Search for the cell housing the specified text and yield its [x, y] center coordinate. 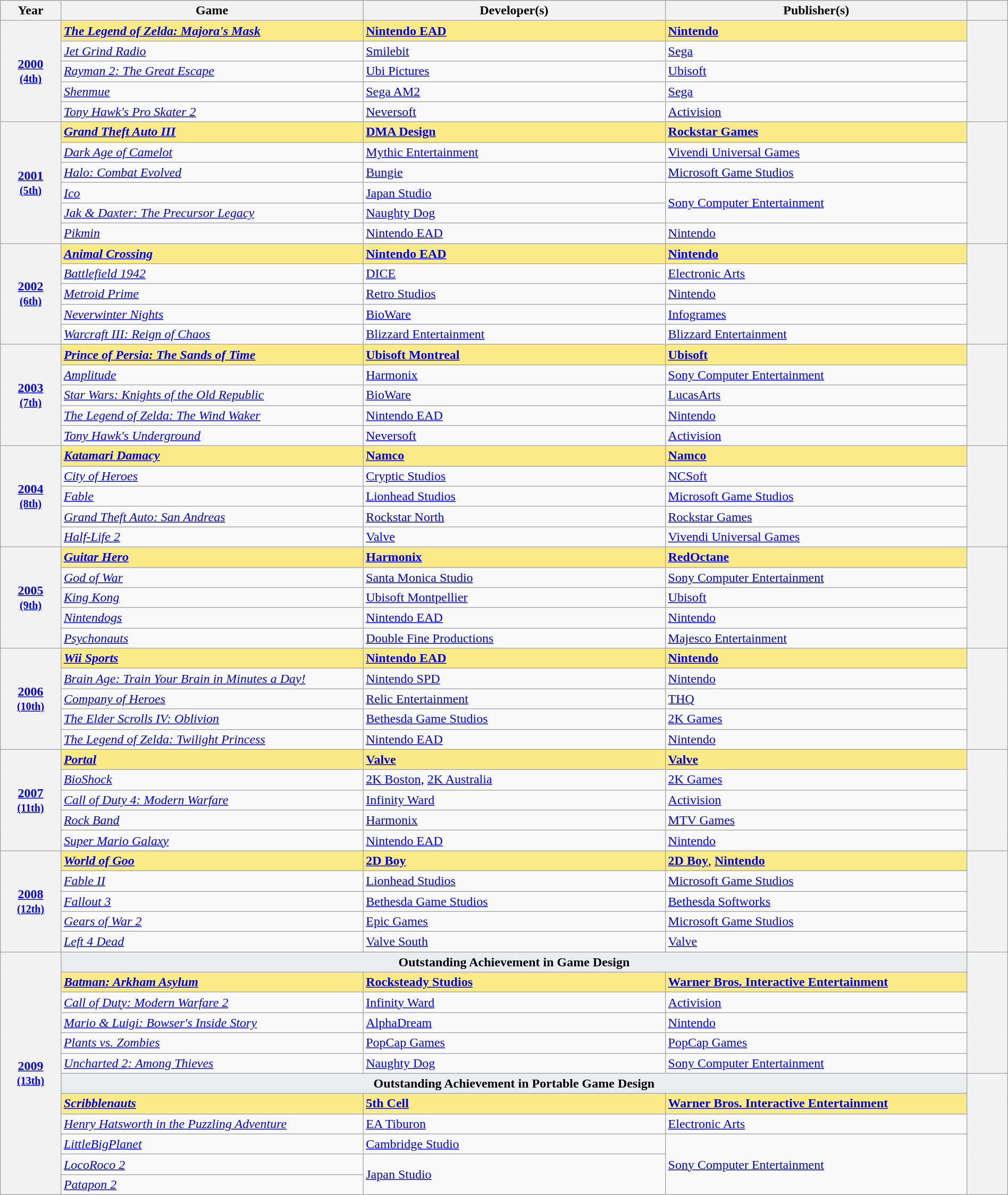
5th Cell [514, 1104]
Amplitude [212, 375]
World of Goo [212, 860]
Grand Theft Auto: San Andreas [212, 516]
Ubisoft Montreal [514, 355]
Double Fine Productions [514, 638]
Plants vs. Zombies [212, 1043]
Nintendo SPD [514, 679]
The Elder Scrolls IV: Oblivion [212, 719]
2008 (12th) [31, 901]
Epic Games [514, 922]
Ubisoft Montpellier [514, 598]
MTV Games [816, 820]
Half-Life 2 [212, 537]
2D Boy [514, 860]
Henry Hatsworth in the Puzzling Adventure [212, 1124]
Year [31, 11]
Rocksteady Studios [514, 982]
Retro Studios [514, 294]
Mario & Luigi: Bowser's Inside Story [212, 1023]
Call of Duty 4: Modern Warfare [212, 800]
Guitar Hero [212, 557]
Game [212, 11]
Infogrames [816, 314]
2000 (4th) [31, 71]
The Legend of Zelda: Majora's Mask [212, 31]
Nintendogs [212, 618]
Fable [212, 496]
DICE [514, 274]
Publisher(s) [816, 11]
Uncharted 2: Among Thieves [212, 1063]
Rockstar North [514, 516]
2006 (10th) [31, 699]
Grand Theft Auto III [212, 132]
LucasArts [816, 395]
Santa Monica Studio [514, 577]
The Legend of Zelda: The Wind Waker [212, 415]
Ico [212, 193]
Gears of War 2 [212, 922]
Wii Sports [212, 658]
LocoRoco 2 [212, 1164]
THQ [816, 699]
Outstanding Achievement in Portable Game Design [514, 1083]
Katamari Damacy [212, 456]
Metroid Prime [212, 294]
2002 (6th) [31, 294]
Cryptic Studios [514, 476]
Cambridge Studio [514, 1144]
LittleBigPlanet [212, 1144]
NCSoft [816, 476]
Relic Entertainment [514, 699]
Halo: Combat Evolved [212, 172]
City of Heroes [212, 476]
Patapon 2 [212, 1184]
Portal [212, 759]
Brain Age: Train Your Brain in Minutes a Day! [212, 679]
Mythic Entertainment [514, 152]
Bethesda Softworks [816, 901]
Shenmue [212, 91]
Dark Age of Camelot [212, 152]
Fallout 3 [212, 901]
Outstanding Achievement in Game Design [514, 962]
Warcraft III: Reign of Chaos [212, 335]
Star Wars: Knights of the Old Republic [212, 395]
Rayman 2: The Great Escape [212, 71]
2007 (11th) [31, 800]
2003 (7th) [31, 395]
2004 (8th) [31, 496]
Jet Grind Radio [212, 51]
Prince of Persia: The Sands of Time [212, 355]
Jak & Daxter: The Precursor Legacy [212, 213]
The Legend of Zelda: Twilight Princess [212, 739]
Fable II [212, 881]
Animal Crossing [212, 254]
Company of Heroes [212, 699]
Valve South [514, 942]
Psychonauts [212, 638]
2005 (9th) [31, 597]
Super Mario Galaxy [212, 840]
Ubi Pictures [514, 71]
EA Tiburon [514, 1124]
Majesco Entertainment [816, 638]
Tony Hawk's Pro Skater 2 [212, 112]
God of War [212, 577]
Developer(s) [514, 11]
Left 4 Dead [212, 942]
Battlefield 1942 [212, 274]
Call of Duty: Modern Warfare 2 [212, 1002]
Smilebit [514, 51]
2001 (5th) [31, 182]
Scribblenauts [212, 1104]
DMA Design [514, 132]
Bungie [514, 172]
2K Boston, 2K Australia [514, 780]
2009 (13th) [31, 1073]
King Kong [212, 598]
AlphaDream [514, 1023]
Pikmin [212, 233]
Tony Hawk's Underground [212, 436]
Rock Band [212, 820]
Sega AM2 [514, 91]
Batman: Arkham Asylum [212, 982]
Neverwinter Nights [212, 314]
BioShock [212, 780]
2D Boy, Nintendo [816, 860]
RedOctane [816, 557]
